For the text-containing cell, return its midpoint in [x, y] coordinate format. 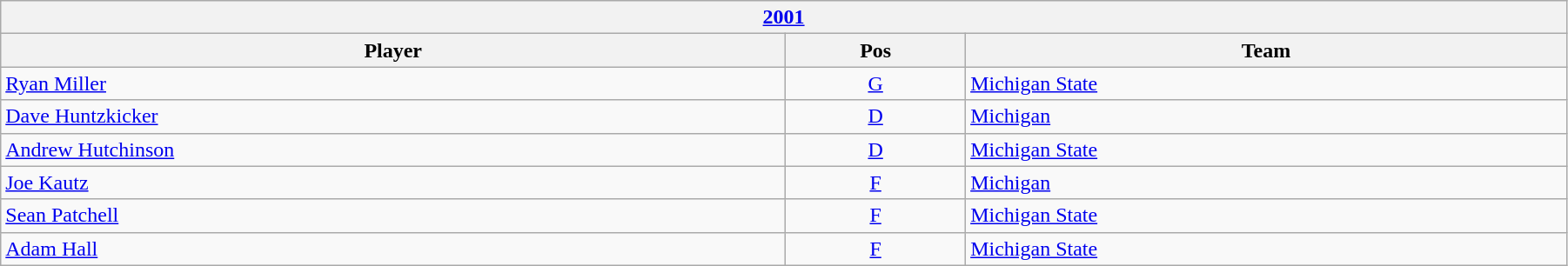
Dave Huntzkicker [393, 116]
Adam Hall [393, 249]
Player [393, 50]
Team [1267, 50]
Ryan Miller [393, 83]
G [875, 83]
Pos [875, 50]
Sean Patchell [393, 216]
2001 [784, 17]
Andrew Hutchinson [393, 150]
Joe Kautz [393, 183]
